Return (X, Y) of the center of cell containing provided text 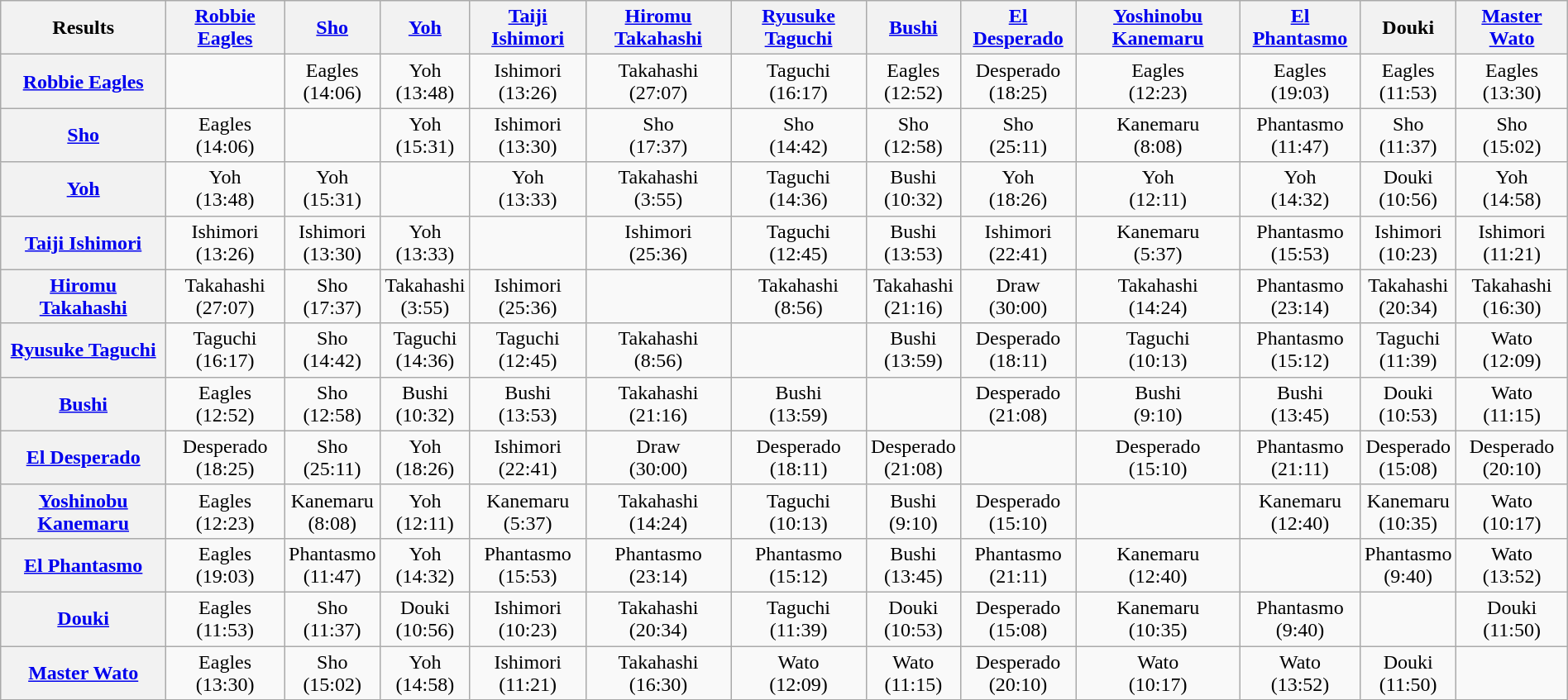
Results (84, 28)
